Determine the [x, y] coordinate at the center of the cell enclosing the given text.  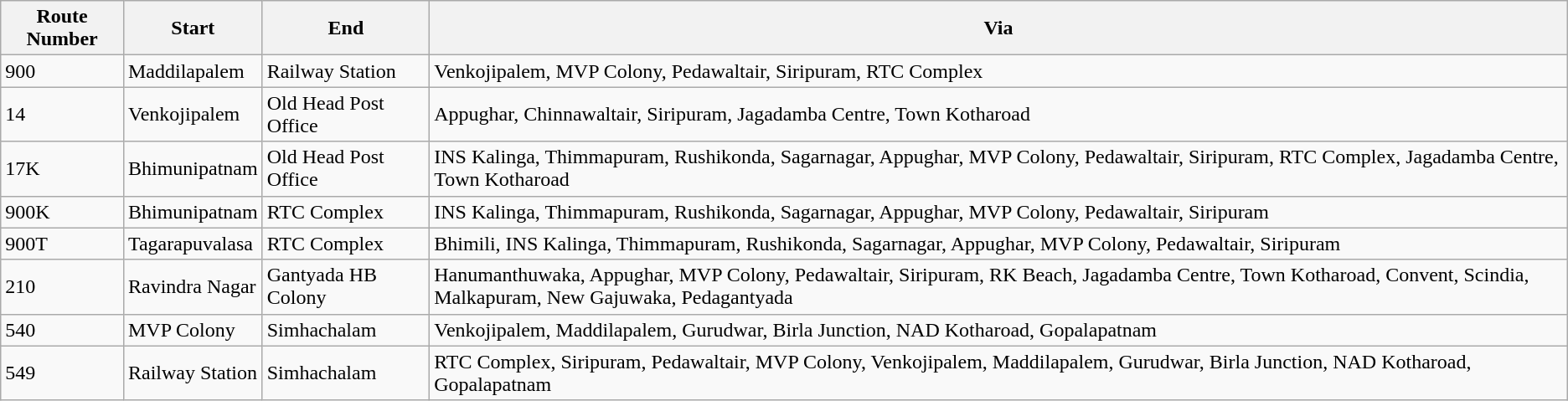
INS Kalinga, Thimmapuram, Rushikonda, Sagarnagar, Appughar, MVP Colony, Pedawaltair, Siripuram, RTC Complex, Jagadamba Centre, Town Kotharoad [998, 169]
Appughar, Chinnawaltair, Siripuram, Jagadamba Centre, Town Kotharoad [998, 114]
Maddilapalem [193, 71]
Ravindra Nagar [193, 286]
Start [193, 28]
900T [62, 244]
INS Kalinga, Thimmapuram, Rushikonda, Sagarnagar, Appughar, MVP Colony, Pedawaltair, Siripuram [998, 212]
Bhimili, INS Kalinga, Thimmapuram, Rushikonda, Sagarnagar, Appughar, MVP Colony, Pedawaltair, Siripuram [998, 244]
Gantyada HB Colony [346, 286]
MVP Colony [193, 330]
Tagarapuvalasa [193, 244]
Venkojipalem, Maddilapalem, Gurudwar, Birla Junction, NAD Kotharoad, Gopalapatnam [998, 330]
End [346, 28]
540 [62, 330]
RTC Complex, Siripuram, Pedawaltair, MVP Colony, Venkojipalem, Maddilapalem, Gurudwar, Birla Junction, NAD Kotharoad, Gopalapatnam [998, 373]
549 [62, 373]
17K [62, 169]
Venkojipalem, MVP Colony, Pedawaltair, Siripuram, RTC Complex [998, 71]
14 [62, 114]
210 [62, 286]
Via [998, 28]
Route Number [62, 28]
900 [62, 71]
Venkojipalem [193, 114]
900K [62, 212]
